Capture the cell that displays the provided text and extract its [x, y] central coordinate. 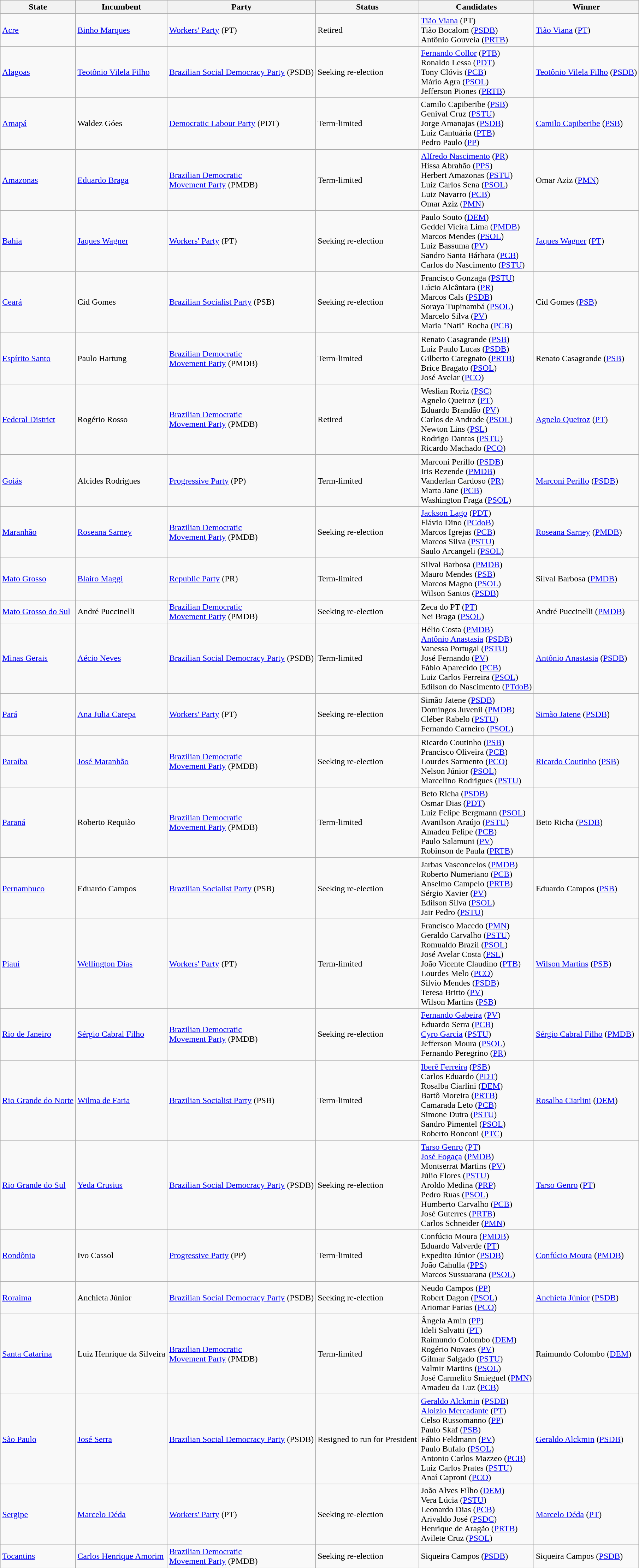
Teotônio Vilela Filho (PSDB) [586, 72]
Minas Gerais [38, 658]
Zeca do PT (PT)Nei Braga (PSOL) [476, 611]
Amazonas [38, 180]
Antônio Anastasia (PSDB) [586, 658]
André Puccinelli [122, 611]
Silval Barbosa (PMDB)Mauro Mendes (PSB)Marcos Magno (PSOL)Wilson Santos (PSDB) [476, 579]
Pará [38, 714]
State [38, 7]
Beto Richa (PSDB)Osmar Dias (PDT)Luiz Felipe Bergmann (PSOL)Avanilson Araújo (PSTU)Amadeu Felipe (PCB)Paulo Salamuni (PV)Robinson de Paula (PRTB) [476, 822]
Carlos Henrique Amorim [122, 1556]
Wellington Dias [122, 964]
Democratic Labour Party (PDT) [241, 124]
Federal District [38, 419]
Marconi Perillo (PSDB) [586, 480]
Republic Party (PR) [241, 579]
Confúcio Moura (PMDB)Eduardo Valverde (PT)Expedito Júnior (PSDB)João Cahulla (PPS)Marcos Sussuarana (PSOL) [476, 1256]
Party [241, 7]
Beto Richa (PSDB) [586, 822]
Rio de Janeiro [38, 1034]
Status [367, 7]
Rosalba Ciarlini (DEM) [586, 1100]
Rio Grande do Norte [38, 1100]
Marconi Perillo (PSDB)Iris Rezende (PMDB)Vanderlan Cardoso (PR)Marta Jane (PCB)Washington Fraga (PSOL) [476, 480]
Ricardo Coutinho (PSB) [586, 761]
Agnelo Queiroz (PT) [586, 419]
André Puccinelli (PMDB) [586, 611]
Ricardo Coutinho (PSB)Prancisco Oliveira (PCB)Lourdes Sarmento (PCO)Nelson Júnior (PSOL)Marcelino Rodrigues (PSTU) [476, 761]
Silval Barbosa (PMDB) [586, 579]
Geraldo Alckmin (PSDB) [586, 1439]
Fernando Gabeira (PV)Eduardo Serra (PCB)Cyro Garcia (PSTU)Jefferson Moura (PSOL)Fernando Peregrino (PR) [476, 1034]
Bahia [38, 241]
Jaques Wagner [122, 241]
Neudo Campos (PP)Robert Dagon (PSOL)Ariomar Farias (PCO) [476, 1298]
Raimundo Colombo (DEM) [586, 1354]
Anchieta Júnior [122, 1298]
Roraima [38, 1298]
Waldez Góes [122, 124]
Anchieta Júnior (PSDB) [586, 1298]
Paraíba [38, 761]
Ivo Cassol [122, 1256]
Eduardo Campos (PSB) [586, 888]
Wilma de Faria [122, 1100]
Mato Grosso do Sul [38, 611]
Jarbas Vasconcelos (PMDB)Roberto Numeriano (PCB)Anselmo Campelo (PRTB)Sérgio Xavier (PV)Edilson Silva (PSOL)Jair Pedro (PSTU) [476, 888]
Renato Casagrande (PSB) [586, 358]
Paraná [38, 822]
Rondônia [38, 1256]
Jaques Wagner (PT) [586, 241]
Camilo Capiberibe (PSB) [586, 124]
Luiz Henrique da Silveira [122, 1354]
Roseana Sarney [122, 532]
Jackson Lago (PDT)Flávio Dino (PCdoB)Marcos Igrejas (PCB)Marcos Silva (PSTU)Saulo Arcangeli (PSOL) [476, 532]
Camilo Capiberibe (PSB)Genival Cruz (PSTU)Jorge Amanajas (PSDB)Luiz Cantuária (PTB)Pedro Paulo (PP) [476, 124]
Espírito Santo [38, 358]
Paulo Hartung [122, 358]
Maranhão [38, 532]
São Paulo [38, 1439]
Renato Casagrande (PSB)Luiz Paulo Lucas (PSDB)Gilberto Caregnato (PRTB)Brice Bragato (PSOL)José Avelar (PCO) [476, 358]
Simão Jatene (PSDB) [586, 714]
Weslian Roriz (PSC)Agnelo Queiroz (PT)Eduardo Brandão (PV)Carlos de Andrade (PSOL)Newton Lins (PSL)Rodrigo Dantas (PSTU)Ricardo Machado (PCO) [476, 419]
José Serra [122, 1439]
Sergipe [38, 1514]
Simão Jatene (PSDB)Domingos Juvenil (PMDB)Cléber Rabelo (PSTU)Fernando Carneiro (PSOL) [476, 714]
Cid Gomes [122, 302]
Binho Marques [122, 30]
Sérgio Cabral Filho [122, 1034]
José Maranhão [122, 761]
Amapá [38, 124]
Aécio Neves [122, 658]
Fernando Collor (PTB)Ronaldo Lessa (PDT)Tony Clóvis (PCB)Mário Agra (PSOL)Jefferson Piones (PRTB) [476, 72]
Marcelo Déda [122, 1514]
Tarso Genro (PT) [586, 1185]
Teotônio Vilela Filho [122, 72]
Rio Grande do Sul [38, 1185]
Alfredo Nascimento (PR)Hissa Abrahão (PPS)Herbert Amazonas (PSTU)Luiz Carlos Sena (PSOL)Luiz Navarro (PCB)Omar Aziz (PMN) [476, 180]
Tião Viana (PT)Tião Bocalom (PSDB)Antônio Gouveia (PRTB) [476, 30]
Ceará [38, 302]
Blairo Maggi [122, 579]
Roberto Requião [122, 822]
Eduardo Braga [122, 180]
Cid Gomes (PSB) [586, 302]
Incumbent [122, 7]
Rogério Rosso [122, 419]
Confúcio Moura (PMDB) [586, 1256]
João Alves Filho (DEM)Vera Lúcia (PSTU)Leonardo Dias (PCB)Arivaldo José (PSDC)Henrique de Aragão (PRTB)Avilete Cruz (PSOL) [476, 1514]
Mato Grosso [38, 579]
Piauí [38, 964]
Tião Viana (PT) [586, 30]
Resigned to run for President [367, 1439]
Pernambuco [38, 888]
Eduardo Campos [122, 888]
Roseana Sarney (PMDB) [586, 532]
Alcides Rodrigues [122, 480]
Wilson Martins (PSB) [586, 964]
Yeda Crusius [122, 1185]
Marcelo Déda (PT) [586, 1514]
Candidates [476, 7]
Tocantins [38, 1556]
Acre [38, 30]
Omar Aziz (PMN) [586, 180]
Francisco Gonzaga (PSTU)Lúcio Alcântara (PR)Marcos Cals (PSDB)Soraya Tupinambá (PSOL)Marcelo Silva (PV)Maria "Nati" Rocha (PCB) [476, 302]
Sérgio Cabral Filho (PMDB) [586, 1034]
Santa Catarina [38, 1354]
Paulo Souto (DEM)Geddel Vieira Lima (PMDB)Marcos Mendes (PSOL)Luiz Bassuma (PV)Sandro Santa Bárbara (PCB)Carlos do Nascimento (PSTU) [476, 241]
Alagoas [38, 72]
Ana Julia Carepa [122, 714]
Winner [586, 7]
Goiás [38, 480]
